Find where the given text appears and provide that cell's center as [X, Y] coordinate. 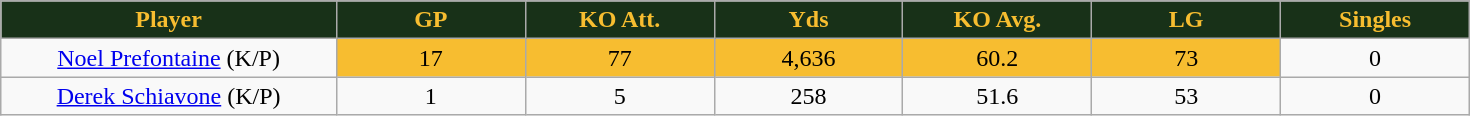
Yds [808, 20]
Noel Prefontaine (K/P) [169, 58]
Derek Schiavone (K/P) [169, 96]
4,636 [808, 58]
1 [430, 96]
258 [808, 96]
Player [169, 20]
73 [1186, 58]
60.2 [998, 58]
Singles [1376, 20]
17 [430, 58]
KO Avg. [998, 20]
LG [1186, 20]
51.6 [998, 96]
5 [620, 96]
77 [620, 58]
GP [430, 20]
53 [1186, 96]
KO Att. [620, 20]
